Pinpoint the cell where the given text exists, returning its (X, Y) midpoint coordinate. 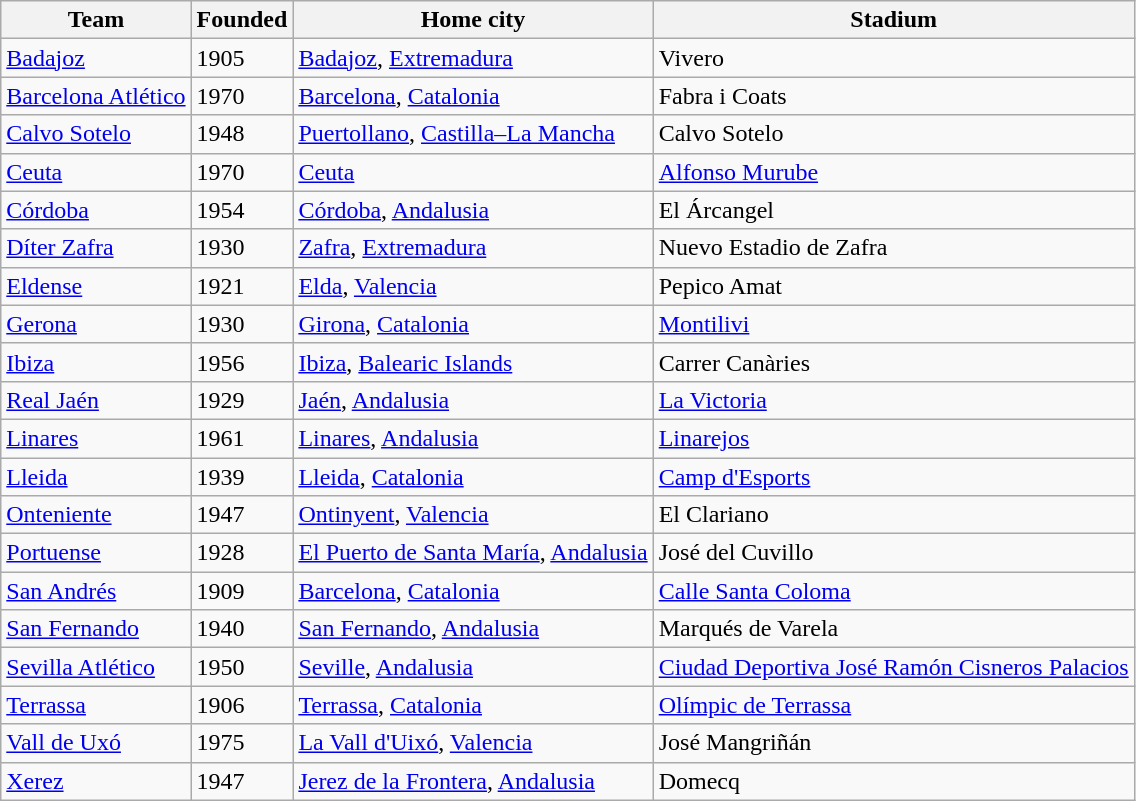
Vall de Uxó (96, 743)
Home city (473, 20)
Terrassa (96, 705)
Puertollano, Castilla–La Mancha (473, 134)
1906 (242, 705)
Ontinyent, Valencia (473, 515)
Linares, Andalusia (473, 438)
Stadium (894, 20)
Linares (96, 438)
Linarejos (894, 438)
Xerez (96, 781)
Seville, Andalusia (473, 667)
San Fernando (96, 629)
Zafra, Extremadura (473, 248)
Ibiza, Balearic Islands (473, 362)
1961 (242, 438)
Jaén, Andalusia (473, 400)
Córdoba, Andalusia (473, 210)
Nuevo Estadio de Zafra (894, 248)
Camp d'Esports (894, 477)
1975 (242, 743)
Carrer Canàries (894, 362)
Vivero (894, 58)
Ciudad Deportiva José Ramón Cisneros Palacios (894, 667)
1956 (242, 362)
Gerona (96, 324)
1909 (242, 591)
San Andrés (96, 591)
1939 (242, 477)
1929 (242, 400)
Marqués de Varela (894, 629)
José del Cuvillo (894, 553)
Calle Santa Coloma (894, 591)
1950 (242, 667)
El Puerto de Santa María, Andalusia (473, 553)
Lleida (96, 477)
Founded (242, 20)
San Fernando, Andalusia (473, 629)
El Árcangel (894, 210)
1905 (242, 58)
Jerez de la Frontera, Andalusia (473, 781)
1921 (242, 286)
1948 (242, 134)
Elda, Valencia (473, 286)
Onteniente (96, 515)
Portuense (96, 553)
La Vall d'Uixó, Valencia (473, 743)
Sevilla Atlético (96, 667)
José Mangriñán (894, 743)
La Victoria (894, 400)
Girona, Catalonia (473, 324)
Ibiza (96, 362)
Terrassa, Catalonia (473, 705)
Pepico Amat (894, 286)
Fabra i Coats (894, 96)
Team (96, 20)
Alfonso Murube (894, 172)
Badajoz, Extremadura (473, 58)
Olímpic de Terrassa (894, 705)
Barcelona Atlético (96, 96)
El Clariano (894, 515)
Córdoba (96, 210)
1954 (242, 210)
1940 (242, 629)
Díter Zafra (96, 248)
1928 (242, 553)
Eldense (96, 286)
Lleida, Catalonia (473, 477)
Domecq (894, 781)
Montilivi (894, 324)
Badajoz (96, 58)
Real Jaén (96, 400)
